Return the [X, Y] coordinate for the center point of the cell that contains the specified text.  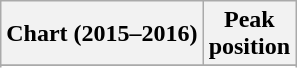
Peakposition [249, 34]
Chart (2015–2016) [102, 34]
